Capture the cell that displays the provided text and extract its [X, Y] central coordinate. 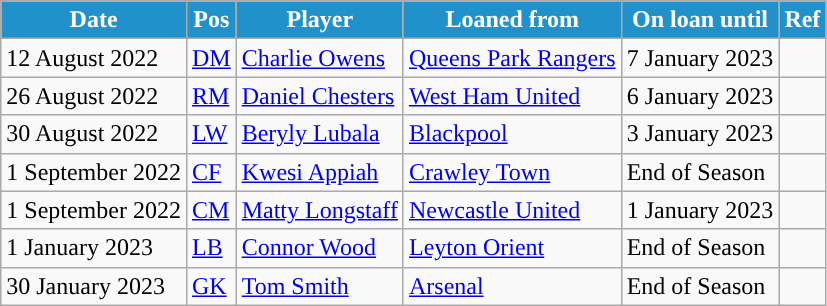
CM [211, 210]
26 August 2022 [94, 96]
LB [211, 248]
CF [211, 172]
30 August 2022 [94, 134]
RM [211, 96]
Leyton Orient [512, 248]
Crawley Town [512, 172]
DM [211, 58]
6 January 2023 [700, 96]
Date [94, 20]
Kwesi Appiah [320, 172]
GK [211, 286]
Connor Wood [320, 248]
Daniel Chesters [320, 96]
Blackpool [512, 134]
Arsenal [512, 286]
Queens Park Rangers [512, 58]
Newcastle United [512, 210]
Beryly Lubala [320, 134]
3 January 2023 [700, 134]
Charlie Owens [320, 58]
Matty Longstaff [320, 210]
Tom Smith [320, 286]
7 January 2023 [700, 58]
LW [211, 134]
Player [320, 20]
12 August 2022 [94, 58]
West Ham United [512, 96]
Ref [802, 20]
On loan until [700, 20]
Loaned from [512, 20]
30 January 2023 [94, 286]
Pos [211, 20]
